Return the (X, Y) coordinate for the center point of the cell that contains the specified text.  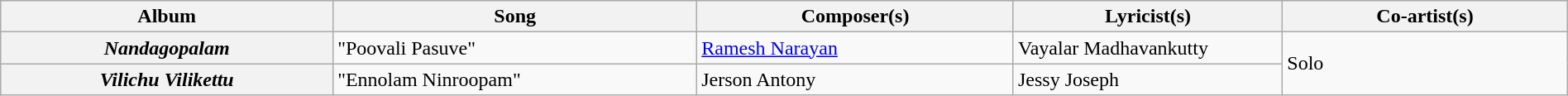
Vilichu Vilikettu (167, 79)
Album (167, 17)
Nandagopalam (167, 48)
Co-artist(s) (1425, 17)
Solo (1425, 64)
Song (515, 17)
Jessy Joseph (1148, 79)
Ramesh Narayan (855, 48)
Jerson Antony (855, 79)
Composer(s) (855, 17)
Lyricist(s) (1148, 17)
"Poovali Pasuve" (515, 48)
"Ennolam Ninroopam" (515, 79)
Vayalar Madhavankutty (1148, 48)
